Provide the (X, Y) coordinate of the cell's center where the given text is located.  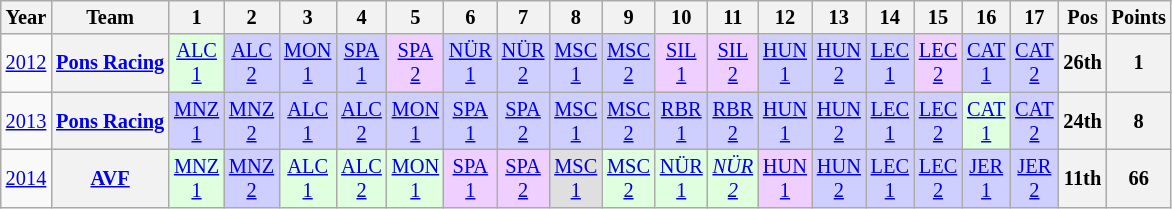
7 (524, 17)
9 (628, 17)
10 (682, 17)
11 (733, 17)
Points (1139, 17)
12 (785, 17)
Pos (1082, 17)
16 (986, 17)
Team (110, 17)
SIL1 (682, 63)
RBR2 (733, 121)
Year (26, 17)
2 (252, 17)
66 (1139, 178)
5 (416, 17)
24th (1082, 121)
AVF (110, 178)
13 (839, 17)
JER1 (986, 178)
6 (470, 17)
RBR1 (682, 121)
JER2 (1034, 178)
2012 (26, 63)
3 (308, 17)
17 (1034, 17)
15 (938, 17)
14 (890, 17)
4 (361, 17)
SIL2 (733, 63)
2014 (26, 178)
11th (1082, 178)
2013 (26, 121)
26th (1082, 63)
